Return (X, Y) of the center of cell containing provided text 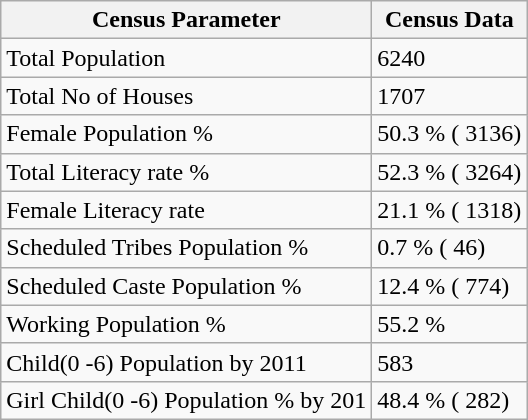
12.4 % ( 774) (450, 286)
Female Population % (186, 134)
Working Population % (186, 324)
Total No of Houses (186, 96)
21.1 % ( 1318) (450, 210)
Scheduled Tribes Population % (186, 248)
1707 (450, 96)
6240 (450, 58)
Census Parameter (186, 20)
48.4 % ( 282) (450, 400)
50.3 % ( 3136) (450, 134)
Girl Child(0 -6) Population % by 201 (186, 400)
55.2 % (450, 324)
583 (450, 362)
Total Population (186, 58)
Total Literacy rate % (186, 172)
Scheduled Caste Population % (186, 286)
0.7 % ( 46) (450, 248)
Female Literacy rate (186, 210)
Census Data (450, 20)
52.3 % ( 3264) (450, 172)
Child(0 -6) Population by 2011 (186, 362)
